Pinpoint the cell where the given text exists, returning its [x, y] midpoint coordinate. 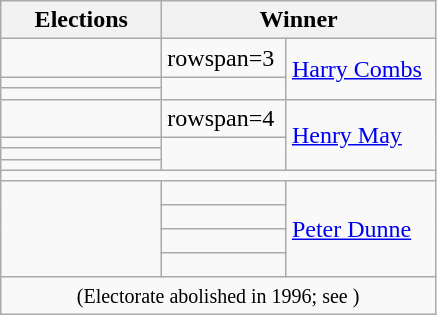
Harry Combs [360, 69]
Winner [299, 20]
Peter Dunne [360, 228]
Henry May [360, 134]
rowspan=4 [224, 118]
(Electorate abolished in 1996; see ) [218, 295]
rowspan=3 [224, 58]
Elections [82, 20]
